Output the [x, y] coordinate of the center of the cell containing the given text.  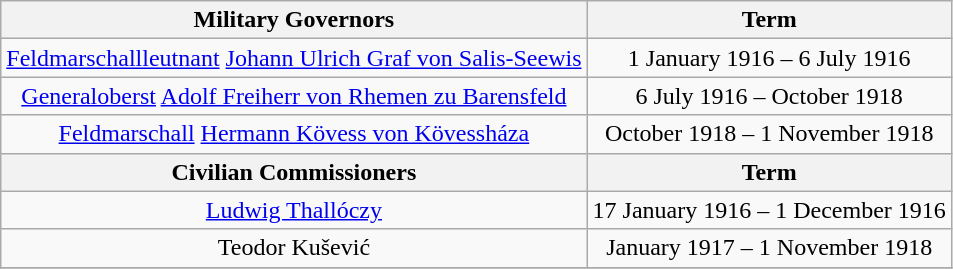
October 1918 – 1 November 1918 [769, 134]
Generaloberst Adolf Freiherr von Rhemen zu Barensfeld [294, 96]
Teodor Kušević [294, 248]
6 July 1916 – October 1918 [769, 96]
1 January 1916 – 6 July 1916 [769, 58]
Feldmarschall Hermann Kövess von Kövessháza [294, 134]
Military Governors [294, 20]
Civilian Commissioners [294, 172]
Feldmarschallleutnant Johann Ulrich Graf von Salis-Seewis [294, 58]
17 January 1916 – 1 December 1916 [769, 210]
January 1917 – 1 November 1918 [769, 248]
Ludwig Thallóczy [294, 210]
